For the text-containing cell, return its midpoint in [X, Y] coordinate format. 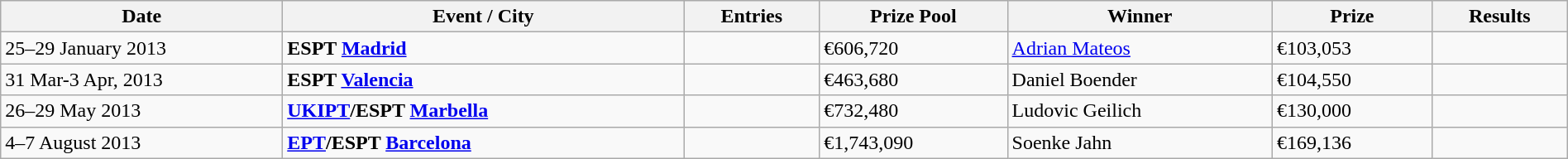
EPT/ESPT Barcelona [483, 142]
Date [142, 17]
25–29 January 2013 [142, 48]
€104,550 [1351, 79]
Winner [1140, 17]
Soenke Jahn [1140, 142]
Results [1499, 17]
€130,000 [1351, 111]
€463,680 [913, 79]
€103,053 [1351, 48]
26–29 May 2013 [142, 111]
€1,743,090 [913, 142]
Prize [1351, 17]
Entries [752, 17]
Daniel Boender [1140, 79]
Event / City [483, 17]
Ludovic Geilich [1140, 111]
ESPT Valencia [483, 79]
UKIPT/ESPT Marbella [483, 111]
Prize Pool [913, 17]
€732,480 [913, 111]
4–7 August 2013 [142, 142]
€606,720 [913, 48]
Adrian Mateos [1140, 48]
ESPT Madrid [483, 48]
€169,136 [1351, 142]
31 Mar-3 Apr, 2013 [142, 79]
